Search for the cell housing the specified text and yield its (x, y) center coordinate. 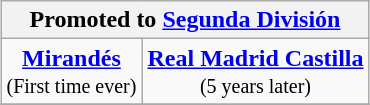
Real Madrid Castilla(5 years later) (256, 72)
Promoted to Segunda División (185, 20)
Mirandés(First time ever) (72, 72)
